Output the (x, y) coordinate of the center of the cell containing the given text.  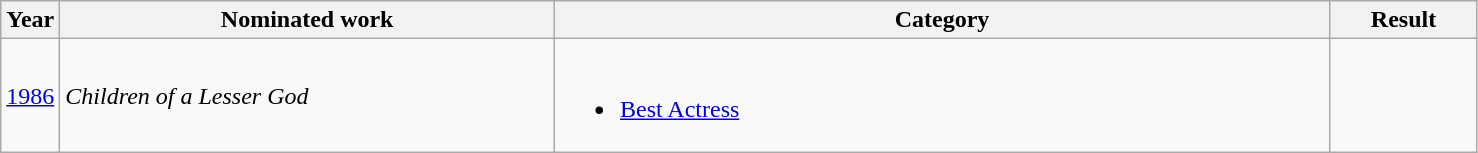
Year (30, 20)
Best Actress (942, 96)
Children of a Lesser God (308, 96)
1986 (30, 96)
Nominated work (308, 20)
Result (1404, 20)
Category (942, 20)
